Detect which cell encompasses the target text, then output its [X, Y] center coordinate. 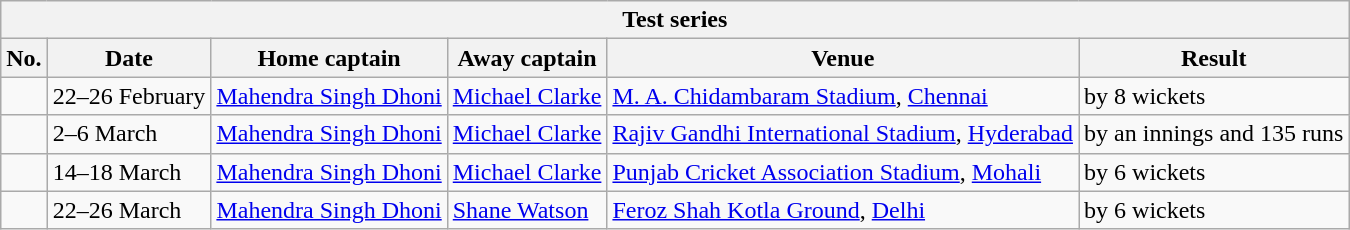
2–6 March [129, 134]
Date [129, 58]
Result [1214, 58]
M. A. Chidambaram Stadium, Chennai [843, 96]
22–26 February [129, 96]
Test series [675, 20]
Shane Watson [527, 210]
Rajiv Gandhi International Stadium, Hyderabad [843, 134]
Venue [843, 58]
by an innings and 135 runs [1214, 134]
by 8 wickets [1214, 96]
Punjab Cricket Association Stadium, Mohali [843, 172]
No. [24, 58]
Home captain [329, 58]
22–26 March [129, 210]
Away captain [527, 58]
14–18 March [129, 172]
Feroz Shah Kotla Ground, Delhi [843, 210]
